From the cell containing the given text, extract its center point as [X, Y] coordinate. 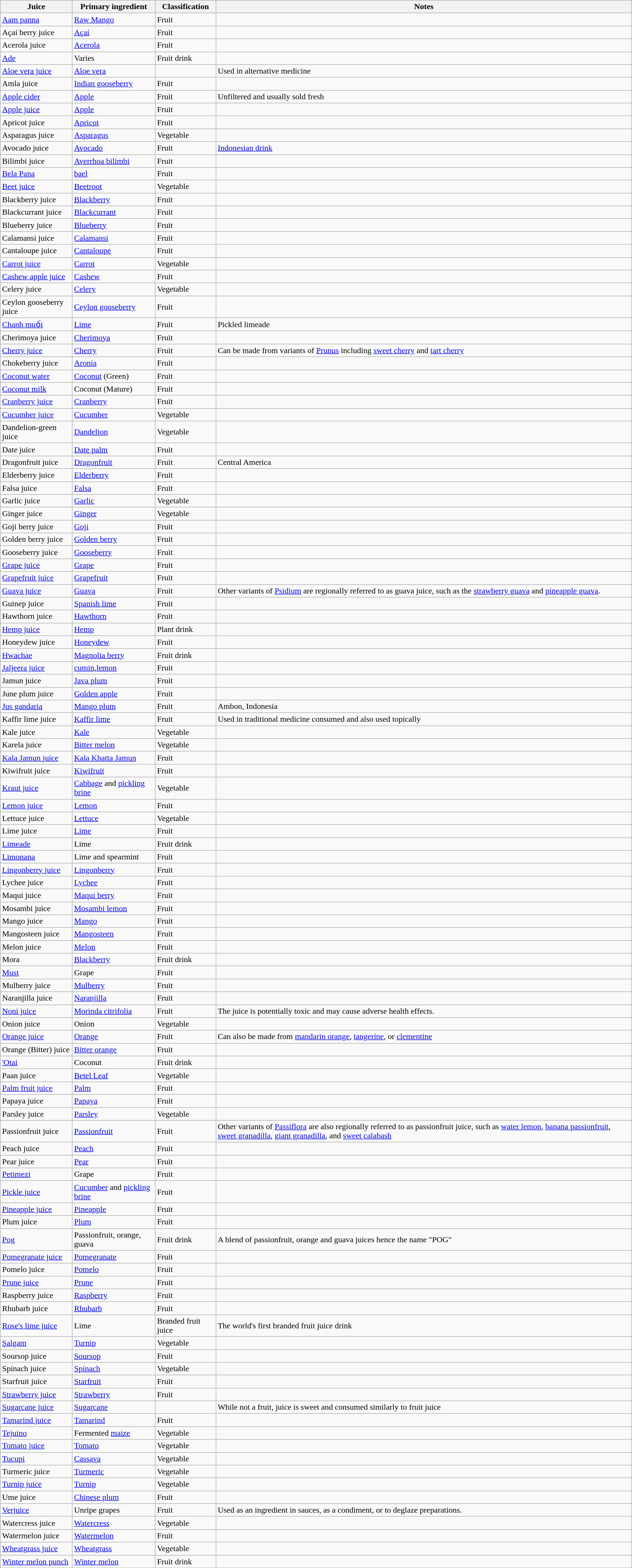
Grape juice [36, 565]
Mango juice [36, 921]
Mulberry juice [36, 985]
Verjuice [36, 1510]
Mango plum [114, 707]
Ceylon gooseberry [114, 307]
Coconut (Mature) [114, 389]
Winter melon [114, 1561]
Indonesian drink [424, 148]
The world's first branded fruit juice drink [424, 1325]
Onion juice [36, 1024]
Cranberry juice [36, 402]
Açaí [114, 32]
Passionfruit juice [36, 1132]
Plant drink [186, 629]
Avocado [114, 148]
Used in alternative medicine [424, 71]
Dragonfruit [114, 462]
Mangosteen juice [36, 934]
Tejuino [36, 1433]
Pickle juice [36, 1192]
Chinese plum [114, 1497]
Cassava [114, 1459]
Garlic juice [36, 501]
Amla juice [36, 84]
Watermelon juice [36, 1536]
Starfruit juice [36, 1382]
Raspberry juice [36, 1295]
Parsley juice [36, 1114]
Apricot [114, 122]
Guava juice [36, 591]
Ceylon gooseberry juice [36, 307]
Jamun juice [36, 681]
Bilimbi juice [36, 161]
Cucumber [114, 415]
Aam panna [36, 20]
Peach juice [36, 1149]
Lingonberry [114, 870]
Must [36, 973]
Pineapple juice [36, 1209]
Prune juice [36, 1282]
Cherry [114, 350]
Bitter melon [114, 745]
Parsley [114, 1114]
Papaya [114, 1101]
Strawberry [114, 1394]
Asparagus [114, 135]
Honeydew [114, 642]
Calamansi juice [36, 238]
Sugarcane juice [36, 1407]
Ade [36, 58]
Kala Khatta Jamun [114, 758]
Central America [424, 462]
Orange [114, 1037]
'Otai [36, 1062]
Watermelon [114, 1536]
Used as an ingredient in sauces, as a condiment, or to deglaze preparations. [424, 1510]
Unripe grapes [114, 1510]
The juice is potentially toxic and may cause adverse health effects. [424, 1011]
Petimezi [36, 1174]
While not a fruit, juice is sweet and consumed similarly to fruit juice [424, 1407]
Elderberry [114, 475]
Spinach juice [36, 1369]
Sugarcane [114, 1407]
Gooseberry juice [36, 552]
Pear juice [36, 1162]
Kiwifruit [114, 771]
Aloe vera [114, 71]
Coconut milk [36, 389]
Indian gooseberry [114, 84]
Cashew apple juice [36, 276]
Celery juice [36, 289]
Acerola juice [36, 45]
Date palm [114, 449]
Can also be made from mandarin orange, tangerine, or clementine [424, 1037]
Pineapple [114, 1209]
bael [114, 174]
Papaya juice [36, 1101]
Limonana [36, 857]
Onion [114, 1024]
Peach [114, 1149]
Lychee [114, 882]
Prune [114, 1282]
Blackcurrant [114, 212]
Wheatgrass juice [36, 1548]
Wheatgrass [114, 1548]
Melon [114, 947]
Kiwifruit juice [36, 771]
Ambon, Indonesia [424, 707]
Cantaloupe juice [36, 251]
Dandelion-green juice [36, 432]
Garlic [114, 501]
Hwachae [36, 655]
Notes [424, 7]
Grapefruit [114, 578]
Aronia [114, 363]
Pickled limeade [424, 324]
Hawthorn [114, 616]
Cherry juice [36, 350]
Paan juice [36, 1075]
Watercress [114, 1523]
Mosambi lemon [114, 908]
Branded fruit juice [186, 1325]
Açaí berry juice [36, 32]
Winter melon punch [36, 1561]
Calamansi [114, 238]
Apple juice [36, 109]
Guinep juice [36, 604]
Java plum [114, 681]
Turmeric [114, 1471]
Karela juice [36, 745]
Cherimoya [114, 338]
Cashew [114, 276]
Mangosteen [114, 934]
Used in traditional medicine consumed and also used topically [424, 719]
Primary ingredient [114, 7]
June plum juice [36, 694]
Other variants of Psidium are regionally referred to as guava juice, such as the strawberry guava and pineapple guava. [424, 591]
Naranjilla juice [36, 998]
Orange (Bitter) juice [36, 1049]
Ginger juice [36, 514]
Lychee juice [36, 882]
Goji [114, 527]
Lemon [114, 805]
Mango [114, 921]
Pomegranate [114, 1257]
Pomegranate juice [36, 1257]
Cherimoya juice [36, 338]
Falsa [114, 488]
Classification [186, 7]
Maqui juice [36, 895]
Plum [114, 1222]
Rose's lime juice [36, 1325]
Avocado juice [36, 148]
Acerola [114, 45]
Turnip juice [36, 1484]
A blend of passionfruit, orange and guava juices hence the name "POG" [424, 1240]
Falsa juice [36, 488]
Noni juice [36, 1011]
Tamarind juice [36, 1420]
Soursop [114, 1356]
Turmeric juice [36, 1471]
Tucupi [36, 1459]
Rhubarb juice [36, 1308]
Pomelo juice [36, 1270]
Melon juice [36, 947]
Ginger [114, 514]
Lime juice [36, 831]
Magnolia berry [114, 655]
Elderberry juice [36, 475]
Golden apple [114, 694]
Cantaloupe [114, 251]
Lemon juice [36, 805]
Pomelo [114, 1270]
Varies [114, 58]
Tamarind [114, 1420]
Strawberry juice [36, 1394]
Maqui berry [114, 895]
Plum juice [36, 1222]
Morinda citrifolia [114, 1011]
Limeade [36, 844]
Juice [36, 7]
Hawthorn juice [36, 616]
Rhubarb [114, 1308]
Mulberry [114, 985]
Kale juice [36, 732]
Cranberry [114, 402]
Averrhoa bilimbi [114, 161]
Carrot juice [36, 264]
Lingonberry juice [36, 870]
Apricot juice [36, 122]
Palm fruit juice [36, 1088]
Watercress juice [36, 1523]
Chokeberry juice [36, 363]
Blackberry juice [36, 200]
Can be made from variants of Prunus including sweet cherry and tart cherry [424, 350]
Blueberry juice [36, 225]
Pear [114, 1162]
Beetroot [114, 187]
Asparagus juice [36, 135]
Palm [114, 1088]
Dragonfruit juice [36, 462]
Lettuce juice [36, 818]
Bitter orange [114, 1049]
Tomato [114, 1446]
Gooseberry [114, 552]
Carrot [114, 264]
Blueberry [114, 225]
Naranjilla [114, 998]
Aloe vera juice [36, 71]
Goji berry juice [36, 527]
Dandelion [114, 432]
Golden berry [114, 539]
Grapefruit juice [36, 578]
Coconut water [36, 376]
Lettuce [114, 818]
Jaljeera juice [36, 668]
Fermented maize [114, 1433]
Passionfruit [114, 1132]
Cabbage and pickling brine [114, 788]
Orange juice [36, 1037]
Coconut [114, 1062]
Raspberry [114, 1295]
Cucumber and pickling brine [114, 1192]
Passionfruit, orange, guava [114, 1240]
Mora [36, 960]
Golden berry juice [36, 539]
Ume juice [36, 1497]
Celery [114, 289]
cumin,lemon [114, 668]
Cucumber juice [36, 415]
Coconut (Green) [114, 376]
Kala Jamun juice [36, 758]
Chanh muối [36, 324]
Honeydew juice [36, 642]
Spanish lime [114, 604]
Starfruit [114, 1382]
Unfiltered and usually sold fresh [424, 97]
Pog [36, 1240]
Hemp juice [36, 629]
Date juice [36, 449]
Tomato juice [36, 1446]
Lime and spearmint [114, 857]
Betel Leaf [114, 1075]
Kaffir lime [114, 719]
Bela Pana [36, 174]
Apple cider [36, 97]
Kaffir lime juice [36, 719]
Jus gandaria [36, 707]
Hemp [114, 629]
Kale [114, 732]
Blackcurrant juice [36, 212]
Mosambi juice [36, 908]
Kraut juice [36, 788]
Spinach [114, 1369]
Beet juice [36, 187]
Şalgam [36, 1343]
Raw Mango [114, 20]
Soursop juice [36, 1356]
Guava [114, 591]
